Search for the cell housing the specified text and yield its (x, y) center coordinate. 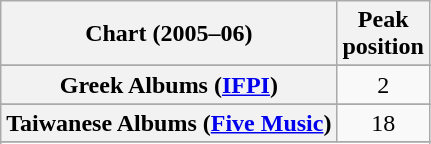
Chart (2005–06) (169, 34)
18 (383, 123)
Greek Albums (IFPI) (169, 85)
Peakposition (383, 34)
Taiwanese Albums (Five Music) (169, 123)
2 (383, 85)
